Determine the (X, Y) coordinate at the center of the cell enclosing the given text.  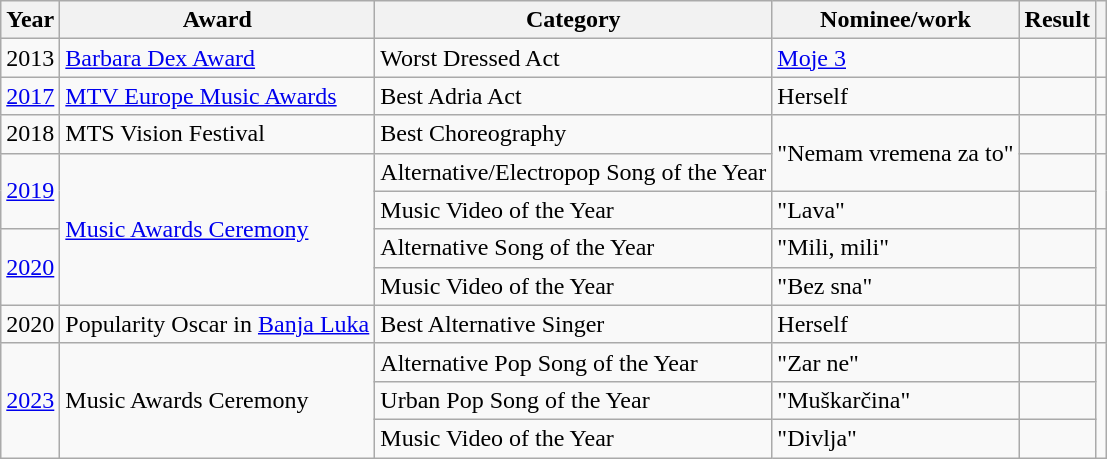
Best Choreography (574, 134)
Nominee/work (896, 20)
2018 (30, 134)
MTS Vision Festival (218, 134)
Best Adria Act (574, 96)
Award (218, 20)
2017 (30, 96)
2019 (30, 191)
"Bez sna" (896, 286)
Year (30, 20)
Barbara Dex Award (218, 58)
"Mili, mili" (896, 248)
Urban Pop Song of the Year (574, 400)
"Zar ne" (896, 362)
"Nemam vremena za to" (896, 153)
Alternative Song of the Year (574, 248)
Popularity Oscar in Banja Luka (218, 324)
Alternative/Electropop Song of the Year (574, 172)
2013 (30, 58)
Moje 3 (896, 58)
"Divlja" (896, 438)
Result (1057, 20)
Alternative Pop Song of the Year (574, 362)
2023 (30, 400)
Category (574, 20)
MTV Europe Music Awards (218, 96)
"Muškarčina" (896, 400)
"Lava" (896, 210)
Best Alternative Singer (574, 324)
Worst Dressed Act (574, 58)
